Return the (x, y) coordinate for the center point of the cell that contains the specified text.  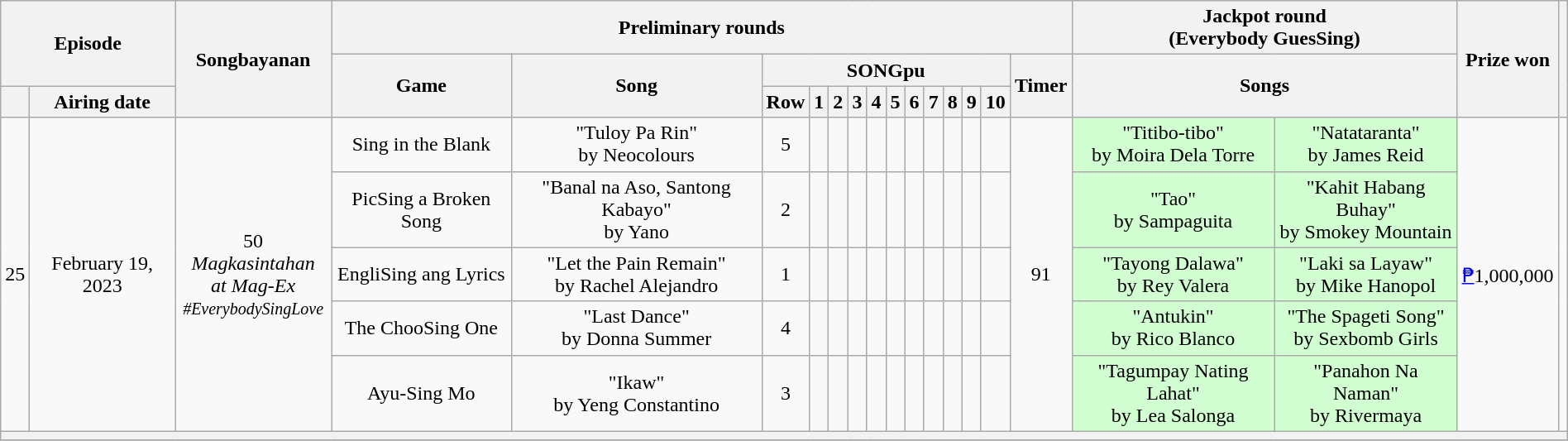
"Tagumpay Nating Lahat"by Lea Salonga (1173, 393)
"Natataranta"by James Reid (1366, 144)
₱1,000,000 (1508, 275)
Sing in the Blank (422, 144)
Airing date (103, 102)
8 (953, 102)
"Laki sa Layaw"by Mike Hanopol (1366, 275)
PicSing a Broken Song (422, 209)
Episode (88, 43)
"Tuloy Pa Rin"by Neocolours (637, 144)
10 (996, 102)
91 (1040, 275)
Timer (1040, 86)
"Antukin"by Rico Blanco (1173, 328)
"Titibo-tibo"by Moira Dela Torre (1173, 144)
"Let the Pain Remain"by Rachel Alejandro (637, 275)
9 (971, 102)
"Tao"by Sampaguita (1173, 209)
25 (15, 275)
"Tayong Dalawa"by Rey Valera (1173, 275)
February 19, 2023 (103, 275)
Jackpot round(Everybody GuesSing) (1264, 28)
6 (915, 102)
Game (422, 86)
"Panahon Na Naman"by Rivermaya (1366, 393)
SONGpu (886, 70)
The ChooSing One (422, 328)
"The Spageti Song"by Sexbomb Girls (1366, 328)
EngliSing ang Lyrics (422, 275)
Songbayanan (253, 60)
"Last Dance"by Donna Summer (637, 328)
"Kahit Habang Buhay"by Smokey Mountain (1366, 209)
"Ikaw"by Yeng Constantino (637, 393)
Ayu-Sing Mo (422, 393)
Row (786, 102)
7 (933, 102)
"Banal na Aso, Santong Kabayo"by Yano (637, 209)
Songs (1264, 86)
Prize won (1508, 60)
Preliminary rounds (701, 28)
Song (637, 86)
50 Magkasintahanat Mag-Ex#EverybodySingLove (253, 275)
